Return (x, y) of the center of cell containing provided text 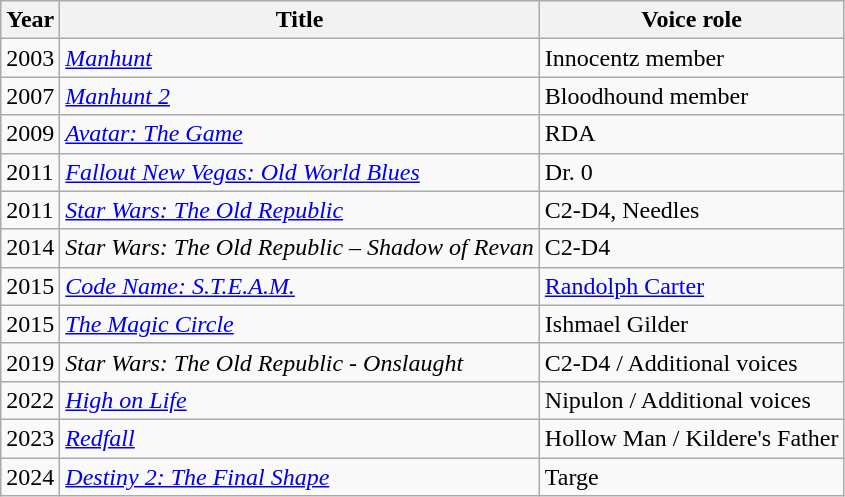
Nipulon / Additional voices (692, 400)
Star Wars: The Old Republic - Onslaught (300, 362)
Ishmael Gilder (692, 324)
RDA (692, 134)
Star Wars: The Old Republic (300, 210)
High on Life (300, 400)
The Magic Circle (300, 324)
Star Wars: The Old Republic – Shadow of Revan (300, 248)
Hollow Man / Kildere's Father (692, 438)
Redfall (300, 438)
2024 (30, 477)
Innocentz member (692, 58)
C2-D4 (692, 248)
Bloodhound member (692, 96)
Manhunt 2 (300, 96)
Year (30, 20)
Dr. 0 (692, 172)
2022 (30, 400)
Targe (692, 477)
2023 (30, 438)
C2-D4 / Additional voices (692, 362)
2007 (30, 96)
Title (300, 20)
2014 (30, 248)
Voice role (692, 20)
2003 (30, 58)
Manhunt (300, 58)
Fallout New Vegas: Old World Blues (300, 172)
Destiny 2: The Final Shape (300, 477)
2009 (30, 134)
C2-D4, Needles (692, 210)
Randolph Carter (692, 286)
Code Name: S.T.E.A.M. (300, 286)
2019 (30, 362)
Avatar: The Game (300, 134)
